Find where the given text appears and provide that cell's center as [X, Y] coordinate. 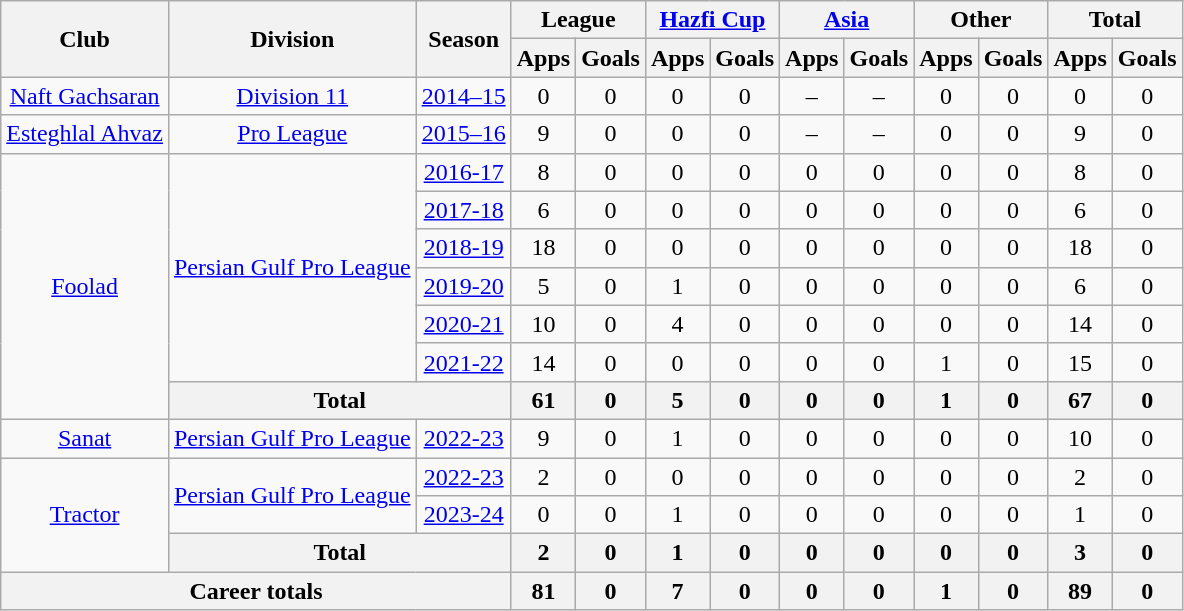
Career totals [256, 591]
Club [85, 39]
67 [1080, 400]
Season [464, 39]
2018-19 [464, 248]
Hazfi Cup [712, 20]
2021-22 [464, 362]
61 [543, 400]
2016-17 [464, 172]
Asia [847, 20]
3 [1080, 553]
2014–15 [464, 96]
Sanat [85, 438]
2017-18 [464, 210]
Tractor [85, 515]
4 [677, 324]
Division [292, 39]
Esteghlal Ahvaz [85, 134]
7 [677, 591]
Division 11 [292, 96]
Foolad [85, 286]
Pro League [292, 134]
2023-24 [464, 515]
81 [543, 591]
89 [1080, 591]
Other [981, 20]
2019-20 [464, 286]
Naft Gachsaran [85, 96]
2020-21 [464, 324]
2015–16 [464, 134]
15 [1080, 362]
League [578, 20]
